From the cell containing the given text, extract its center point as (X, Y) coordinate. 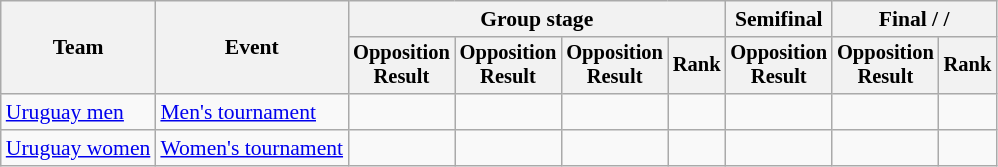
Event (252, 48)
Final / / (914, 19)
Team (78, 48)
Group stage (536, 19)
Women's tournament (252, 148)
Men's tournament (252, 112)
Semifinal (778, 19)
Uruguay women (78, 148)
Uruguay men (78, 112)
